Output the (x, y) coordinate of the center of the cell containing the given text.  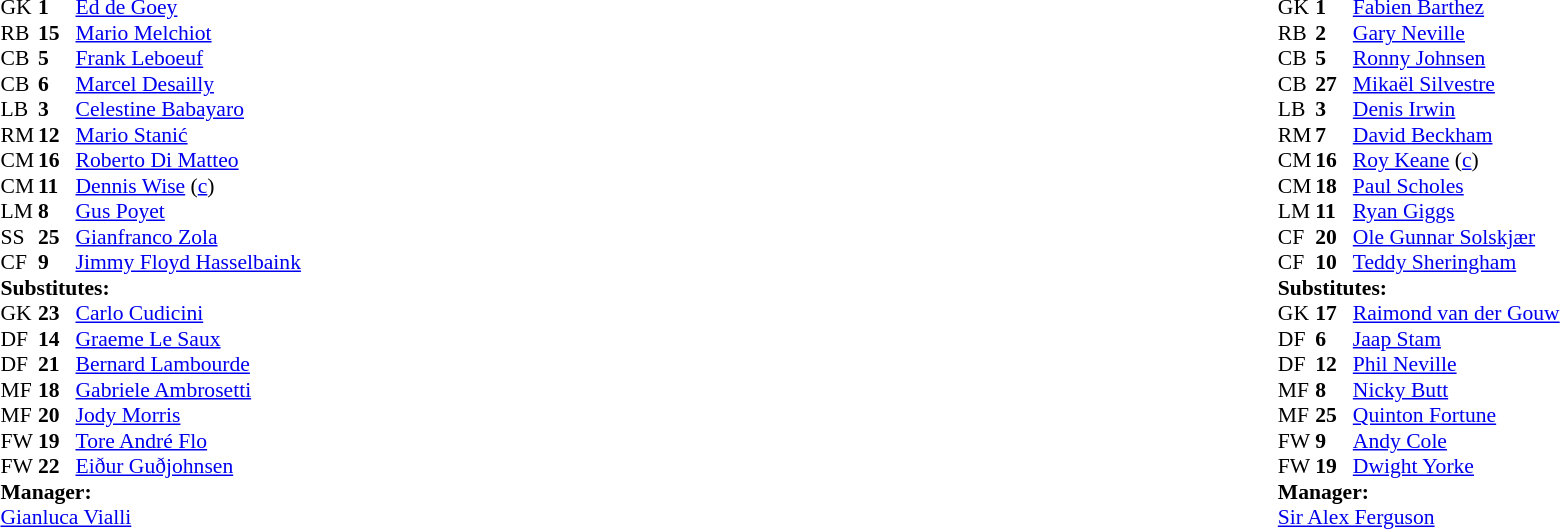
22 (57, 467)
Mikaël Silvestre (1456, 84)
Carlo Cudicini (188, 313)
Gary Neville (1456, 33)
Jody Morris (188, 415)
14 (57, 339)
17 (1334, 313)
27 (1334, 84)
7 (1334, 135)
Eiður Guðjohnsen (188, 467)
Gabriele Ambrosetti (188, 390)
21 (57, 365)
SS (19, 237)
Dwight Yorke (1456, 467)
Celestine Babayaro (188, 109)
Ryan Giggs (1456, 211)
Roy Keane (c) (1456, 161)
Tore André Flo (188, 441)
Marcel Desailly (188, 84)
Gus Poyet (188, 211)
Andy Cole (1456, 441)
Frank Leboeuf (188, 59)
Roberto Di Matteo (188, 161)
David Beckham (1456, 135)
Dennis Wise (c) (188, 186)
Jimmy Floyd Hasselbaink (188, 263)
Gianfranco Zola (188, 237)
Phil Neville (1456, 365)
2 (1334, 33)
Mario Melchiot (188, 33)
Denis Irwin (1456, 109)
Teddy Sheringham (1456, 263)
Jaap Stam (1456, 339)
23 (57, 313)
10 (1334, 263)
Quinton Fortune (1456, 415)
Nicky Butt (1456, 390)
Mario Stanić (188, 135)
Ronny Johnsen (1456, 59)
Paul Scholes (1456, 186)
Graeme Le Saux (188, 339)
Raimond van der Gouw (1456, 313)
Bernard Lambourde (188, 365)
15 (57, 33)
Ole Gunnar Solskjær (1456, 237)
